Extract the (x, y) coordinate from the center of the cell holding the provided text.  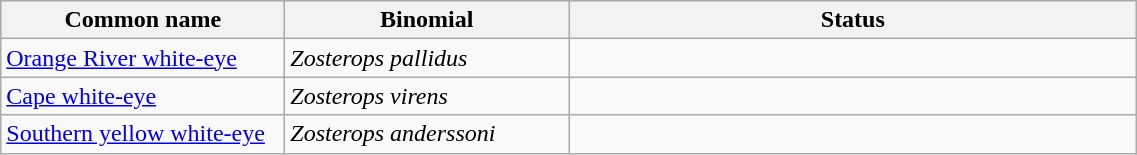
Binomial (427, 20)
Southern yellow white-eye (143, 134)
Zosterops anderssoni (427, 134)
Zosterops pallidus (427, 58)
Zosterops virens (427, 96)
Cape white-eye (143, 96)
Orange River white-eye (143, 58)
Status (853, 20)
Common name (143, 20)
